Locate the cell with the specified text and output its [x, y] center coordinate. 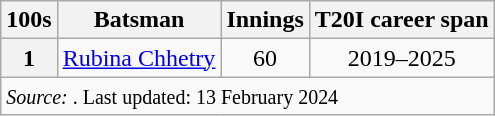
Innings [265, 20]
Source: . Last updated: 13 February 2024 [248, 96]
1 [29, 58]
T20I career span [402, 20]
60 [265, 58]
2019–2025 [402, 58]
Batsman [139, 20]
100s [29, 20]
Rubina Chhetry [139, 58]
